Extract the (x, y) coordinate from the center of the cell holding the provided text.  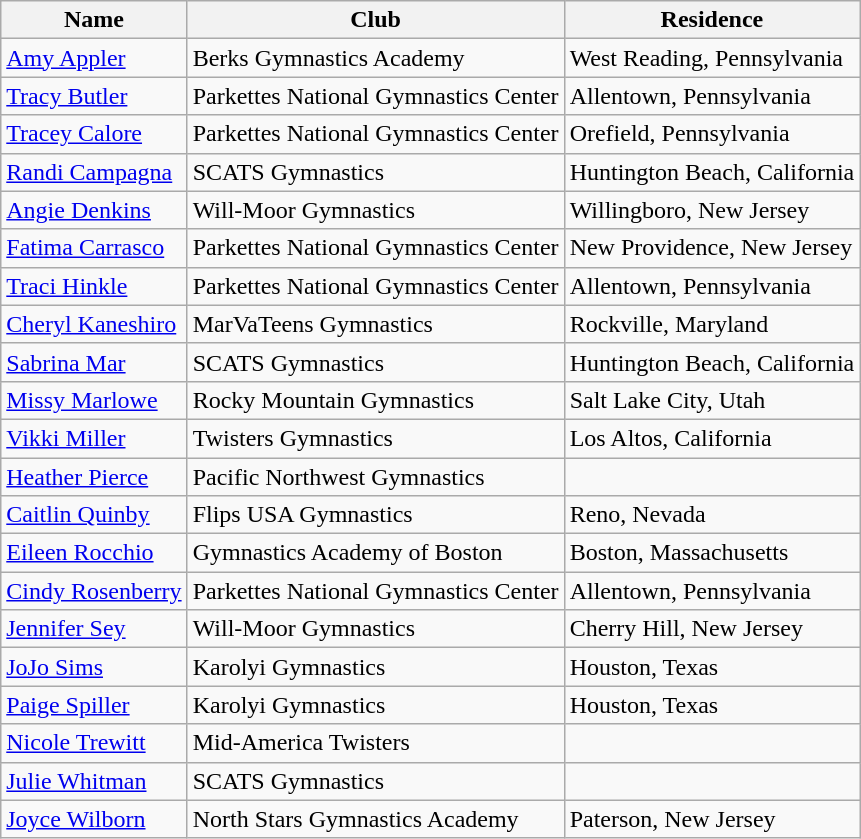
New Providence, New Jersey (712, 248)
Orefield, Pennsylvania (712, 134)
Heather Pierce (94, 477)
North Stars Gymnastics Academy (376, 819)
Boston, Massachusetts (712, 553)
Tracey Calore (94, 134)
Cheryl Kaneshiro (94, 324)
Club (376, 20)
Cherry Hill, New Jersey (712, 629)
Joyce Wilborn (94, 819)
Missy Marlowe (94, 400)
Name (94, 20)
Paige Spiller (94, 705)
Randi Campagna (94, 172)
Julie Whitman (94, 781)
Willingboro, New Jersey (712, 210)
JoJo Sims (94, 667)
Nicole Trewitt (94, 743)
Salt Lake City, Utah (712, 400)
West Reading, Pennsylvania (712, 58)
Twisters Gymnastics (376, 438)
Jennifer Sey (94, 629)
Paterson, New Jersey (712, 819)
Fatima Carrasco (94, 248)
Amy Appler (94, 58)
Caitlin Quinby (94, 515)
Pacific Northwest Gymnastics (376, 477)
Traci Hinkle (94, 286)
Eileen Rocchio (94, 553)
Berks Gymnastics Academy (376, 58)
Gymnastics Academy of Boston (376, 553)
Angie Denkins (94, 210)
Tracy Butler (94, 96)
Sabrina Mar (94, 362)
MarVaTeens Gymnastics (376, 324)
Los Altos, California (712, 438)
Rockville, Maryland (712, 324)
Vikki Miller (94, 438)
Residence (712, 20)
Rocky Mountain Gymnastics (376, 400)
Flips USA Gymnastics (376, 515)
Reno, Nevada (712, 515)
Mid-America Twisters (376, 743)
Cindy Rosenberry (94, 591)
